Output the [X, Y] coordinate of the center of the cell containing the given text.  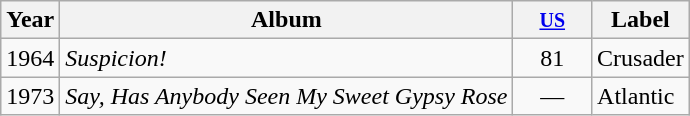
Album [286, 20]
81 [552, 58]
Year [30, 20]
US [552, 20]
1964 [30, 58]
— [552, 96]
Crusader [641, 58]
Label [641, 20]
Atlantic [641, 96]
Say, Has Anybody Seen My Sweet Gypsy Rose [286, 96]
1973 [30, 96]
Suspicion! [286, 58]
